Find where the given text appears and provide that cell's center as (x, y) coordinate. 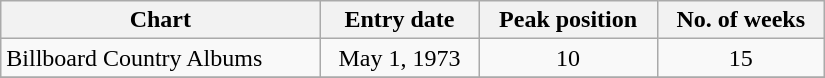
May 1, 1973 (400, 58)
15 (740, 58)
Chart (160, 20)
Billboard Country Albums (160, 58)
10 (568, 58)
Entry date (400, 20)
Peak position (568, 20)
No. of weeks (740, 20)
